Output the (x, y) coordinate of the center of the cell containing the given text.  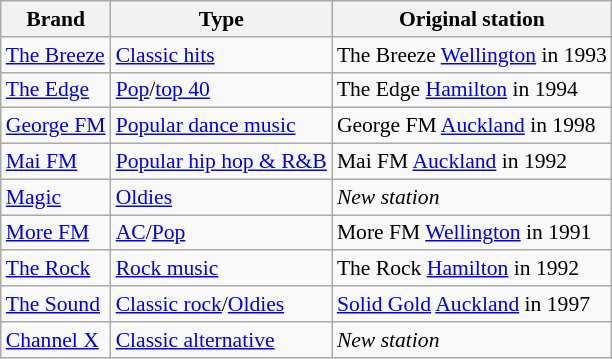
Type (222, 19)
The Sound (56, 304)
The Breeze Wellington in 1993 (472, 55)
George FM Auckland in 1998 (472, 126)
Brand (56, 19)
The Rock (56, 269)
The Edge (56, 90)
George FM (56, 126)
Pop/top 40 (222, 90)
Original station (472, 19)
Magic (56, 197)
Mai FM (56, 162)
Channel X (56, 340)
Mai FM Auckland in 1992 (472, 162)
Popular dance music (222, 126)
More FM (56, 233)
Classic alternative (222, 340)
Solid Gold Auckland in 1997 (472, 304)
The Rock Hamilton in 1992 (472, 269)
The Breeze (56, 55)
Classic hits (222, 55)
AC/Pop (222, 233)
The Edge Hamilton in 1994 (472, 90)
Rock music (222, 269)
Oldies (222, 197)
Popular hip hop & R&B (222, 162)
Classic rock/Oldies (222, 304)
More FM Wellington in 1991 (472, 233)
